Identify which cell holds the provided text, then report its (x, y) central coordinate. 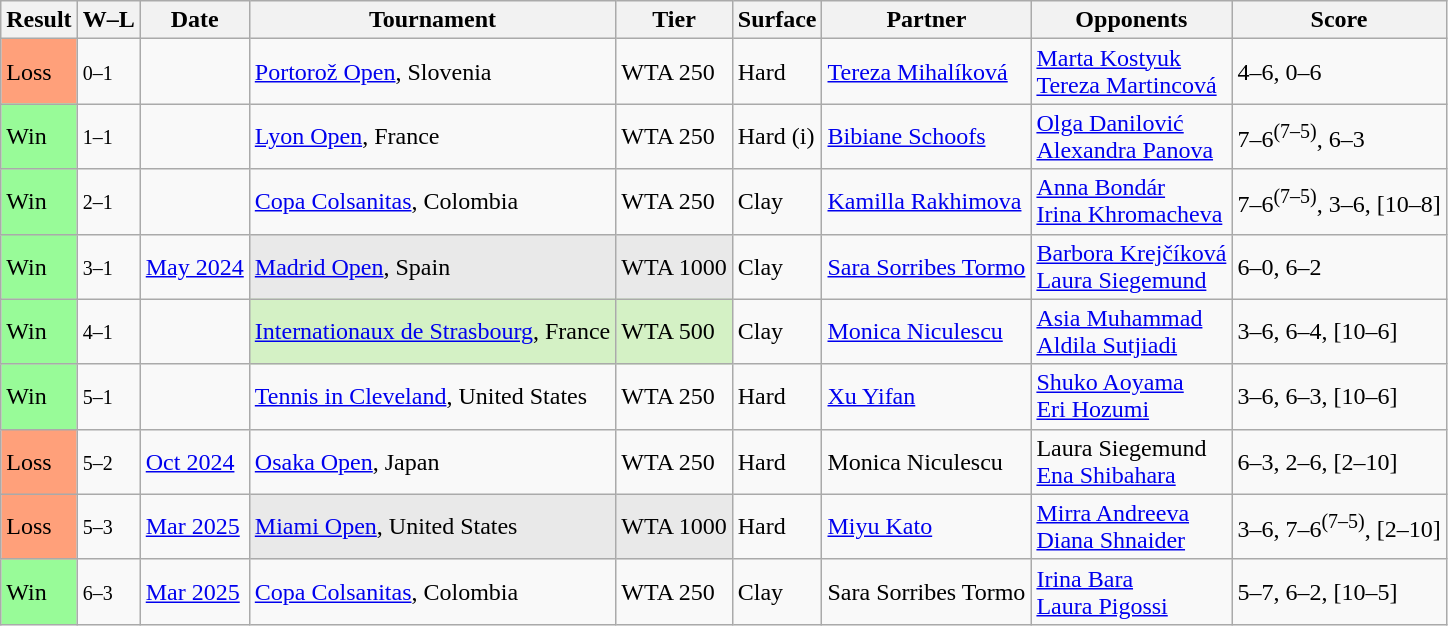
6–3 (108, 592)
May 2024 (194, 266)
Result (39, 20)
3–6, 7–6(7–5), [2–10] (1339, 526)
WTA 500 (674, 332)
Marta Kostyuk Tereza Martincová (1132, 72)
2–1 (108, 202)
Barbora Krejčíková Laura Siegemund (1132, 266)
W–L (108, 20)
Osaka Open, Japan (432, 462)
Miami Open, United States (432, 526)
Lyon Open, France (432, 136)
6–3, 2–6, [2–10] (1339, 462)
Hard (i) (777, 136)
Kamilla Rakhimova (926, 202)
Date (194, 20)
6–0, 6–2 (1339, 266)
Partner (926, 20)
3–6, 6–4, [10–6] (1339, 332)
Tier (674, 20)
Bibiane Schoofs (926, 136)
Mirra Andreeva Diana Shnaider (1132, 526)
Internationaux de Strasbourg, France (432, 332)
Tereza Mihalíková (926, 72)
Asia Muhammad Aldila Sutjiadi (1132, 332)
7–6(7–5), 3–6, [10–8] (1339, 202)
Xu Yifan (926, 396)
Anna Bondár Irina Khromacheva (1132, 202)
Shuko Aoyama Eri Hozumi (1132, 396)
Surface (777, 20)
Oct 2024 (194, 462)
Laura Siegemund Ena Shibahara (1132, 462)
3–6, 6–3, [10–6] (1339, 396)
1–1 (108, 136)
3–1 (108, 266)
Opponents (1132, 20)
4–6, 0–6 (1339, 72)
Olga Danilović Alexandra Panova (1132, 136)
5–2 (108, 462)
0–1 (108, 72)
5–1 (108, 396)
Irina Bara Laura Pigossi (1132, 592)
Miyu Kato (926, 526)
5–7, 6–2, [10–5] (1339, 592)
Tournament (432, 20)
Madrid Open, Spain (432, 266)
Tennis in Cleveland, United States (432, 396)
7–6(7–5), 6–3 (1339, 136)
Portorož Open, Slovenia (432, 72)
Score (1339, 20)
5–3 (108, 526)
4–1 (108, 332)
